For the text-containing cell, return its midpoint in [x, y] coordinate format. 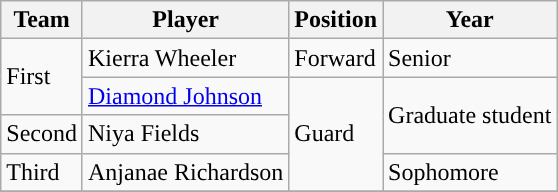
Sophomore [470, 172]
Year [470, 20]
Second [42, 134]
Player [185, 20]
Forward [336, 58]
Diamond Johnson [185, 96]
Anjanae Richardson [185, 172]
First [42, 77]
Kierra Wheeler [185, 58]
Third [42, 172]
Senior [470, 58]
Guard [336, 134]
Team [42, 20]
Graduate student [470, 115]
Niya Fields [185, 134]
Position [336, 20]
